Provide the [X, Y] coordinate of the cell's center where the given text is located.  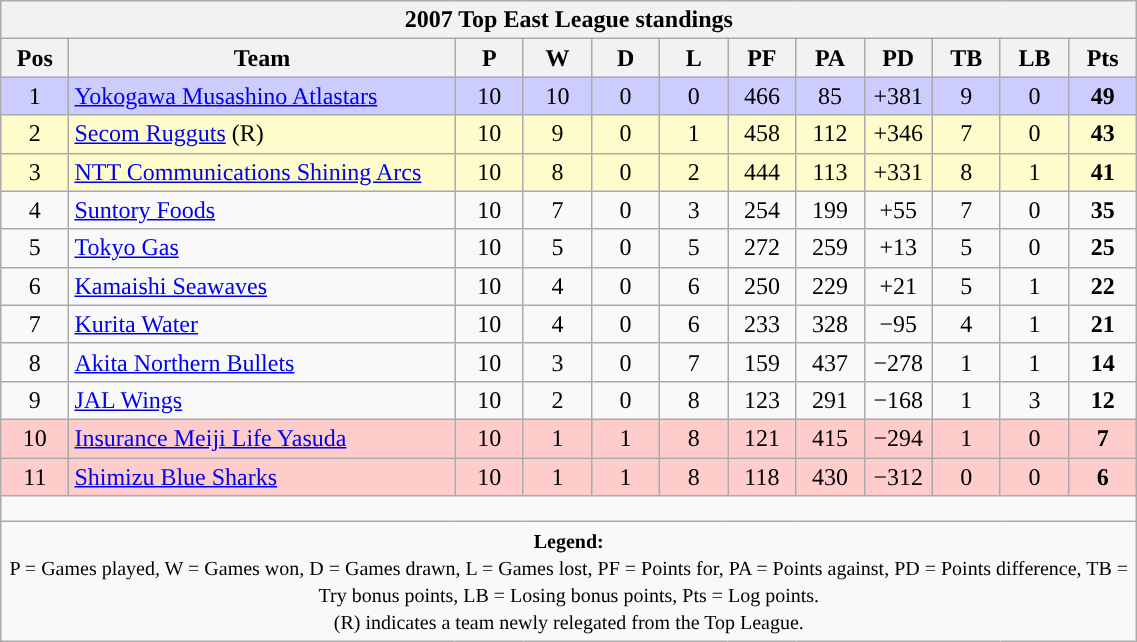
Pts [1103, 58]
113 [830, 172]
L [694, 58]
LB [1034, 58]
118 [762, 477]
112 [830, 134]
11 [35, 477]
233 [762, 324]
Kamaishi Seawaves [262, 286]
Tokyo Gas [262, 248]
444 [762, 172]
+346 [898, 134]
P [489, 58]
+55 [898, 210]
22 [1103, 286]
W [557, 58]
272 [762, 248]
+381 [898, 96]
466 [762, 96]
−294 [898, 438]
250 [762, 286]
NTT Communications Shining Arcs [262, 172]
199 [830, 210]
254 [762, 210]
35 [1103, 210]
437 [830, 362]
+13 [898, 248]
+21 [898, 286]
Akita Northern Bullets [262, 362]
−168 [898, 400]
Secom Rugguts (R) [262, 134]
Shimizu Blue Sharks [262, 477]
159 [762, 362]
291 [830, 400]
49 [1103, 96]
Team [262, 58]
2007 Top East League standings [569, 20]
25 [1103, 248]
458 [762, 134]
21 [1103, 324]
259 [830, 248]
328 [830, 324]
Insurance Meiji Life Yasuda [262, 438]
43 [1103, 134]
PA [830, 58]
−278 [898, 362]
121 [762, 438]
PF [762, 58]
−95 [898, 324]
123 [762, 400]
Pos [35, 58]
PD [898, 58]
430 [830, 477]
TB [966, 58]
Suntory Foods [262, 210]
415 [830, 438]
229 [830, 286]
D [625, 58]
12 [1103, 400]
+331 [898, 172]
Yokogawa Musashino Atlastars [262, 96]
41 [1103, 172]
Kurita Water [262, 324]
JAL Wings [262, 400]
−312 [898, 477]
85 [830, 96]
14 [1103, 362]
